From the cell containing the given text, extract its center point as [x, y] coordinate. 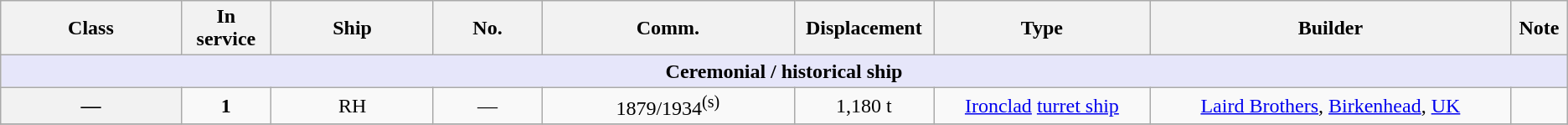
1,180 t [864, 106]
Ship [353, 29]
Type [1042, 29]
Builder [1330, 29]
Class [90, 29]
Note [1540, 29]
1 [226, 106]
In service [226, 29]
RH [353, 106]
Comm. [668, 29]
Ceremonial / historical ship [784, 71]
Displacement [864, 29]
No. [487, 29]
Laird Brothers, Birkenhead, UK [1330, 106]
Ironclad turret ship [1042, 106]
1879/1934(s) [668, 106]
